Find where the given text appears and provide that cell's center as (x, y) coordinate. 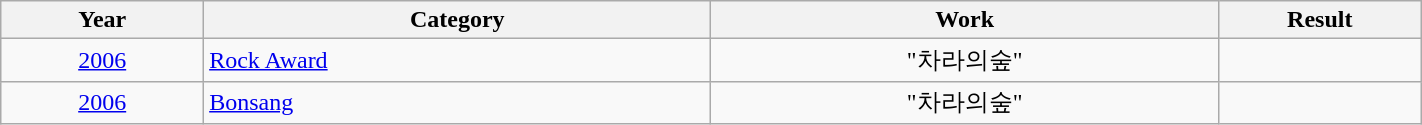
Category (458, 20)
Result (1320, 20)
Bonsang (458, 102)
Rock Award (458, 60)
Work (964, 20)
Year (102, 20)
